Scan for the cell matching the given text and deliver its [X, Y] coordinate at center. 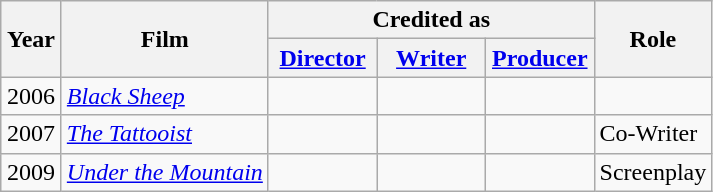
Director [322, 58]
2007 [32, 134]
Screenplay [653, 172]
Black Sheep [164, 96]
Credited as [431, 20]
Producer [540, 58]
Year [32, 39]
The Tattooist [164, 134]
Film [164, 39]
2006 [32, 96]
Co-Writer [653, 134]
Role [653, 39]
Under the Mountain [164, 172]
2009 [32, 172]
Writer [432, 58]
